Detect which cell encompasses the target text, then output its (X, Y) center coordinate. 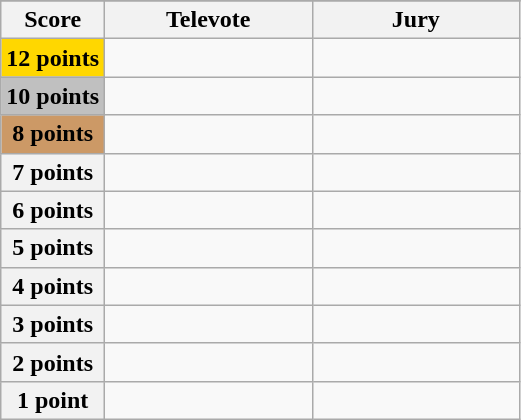
Score (53, 20)
5 points (53, 248)
Jury (416, 20)
4 points (53, 286)
3 points (53, 324)
10 points (53, 96)
1 point (53, 400)
8 points (53, 134)
12 points (53, 58)
7 points (53, 172)
2 points (53, 362)
6 points (53, 210)
Televote (209, 20)
